Pinpoint the cell where the given text exists, returning its (X, Y) midpoint coordinate. 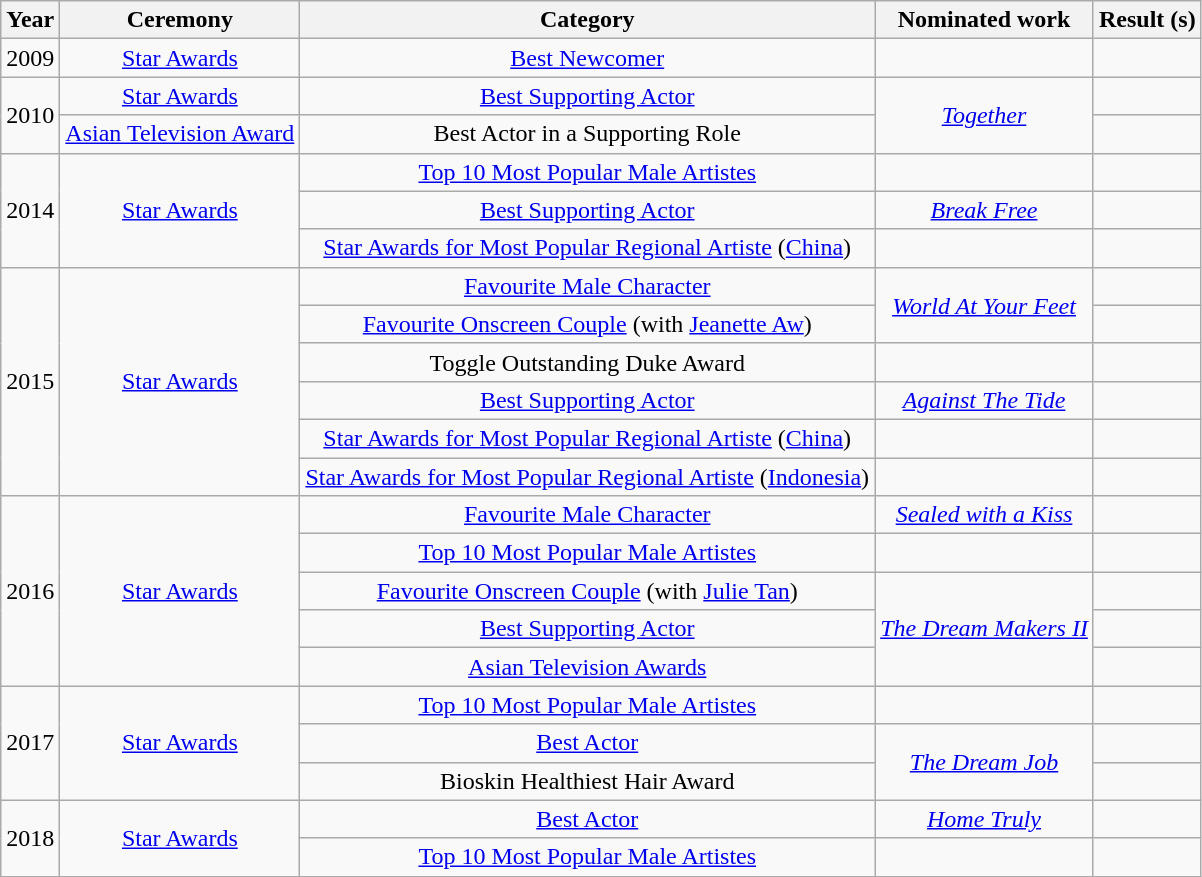
Result (s) (1147, 20)
The Dream Job (984, 762)
Asian Television Awards (588, 667)
Star Awards for Most Popular Regional Artiste (Indonesia) (588, 477)
Home Truly (984, 819)
Bioskin Healthiest Hair Award (588, 781)
2015 (30, 381)
World At Your Feet (984, 305)
Against The Tide (984, 400)
Asian Television Award (180, 134)
2010 (30, 115)
2018 (30, 838)
Break Free (984, 210)
Together (984, 115)
Best Actor in a Supporting Role (588, 134)
Toggle Outstanding Duke Award (588, 362)
2014 (30, 210)
Category (588, 20)
2017 (30, 743)
Favourite Onscreen Couple (with Jeanette Aw) (588, 324)
Best Newcomer (588, 58)
Favourite Onscreen Couple (with Julie Tan) (588, 591)
Sealed with a Kiss (984, 515)
Year (30, 20)
Ceremony (180, 20)
2009 (30, 58)
Nominated work (984, 20)
The Dream Makers II (984, 629)
2016 (30, 591)
